Provide the [x, y] coordinate of the cell's center where the given text is located.  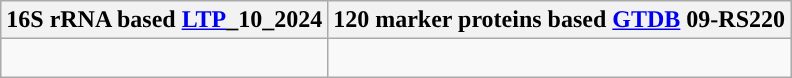
120 marker proteins based GTDB 09-RS220 [560, 20]
16S rRNA based LTP_10_2024 [164, 20]
